From the cell containing the given text, extract its center point as (x, y) coordinate. 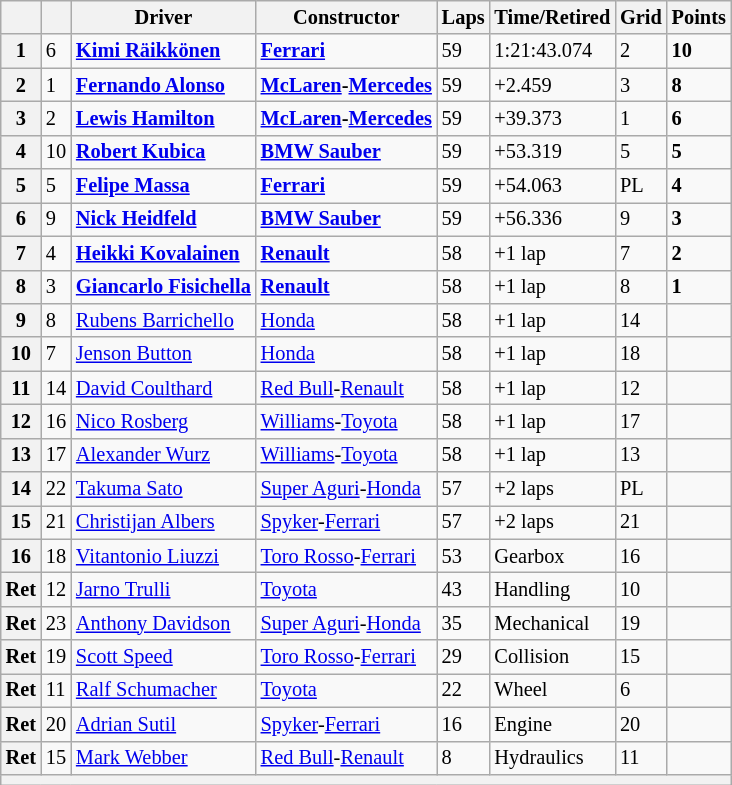
Constructor (346, 17)
+53.319 (552, 152)
+54.063 (552, 186)
Heikki Kovalainen (164, 253)
Gearbox (552, 556)
Wheel (552, 690)
35 (464, 623)
Mark Webber (164, 758)
Nico Rosberg (164, 421)
Driver (164, 17)
Grid (641, 17)
Vitantonio Liuzzi (164, 556)
Lewis Hamilton (164, 118)
Mechanical (552, 623)
43 (464, 589)
+39.373 (552, 118)
Collision (552, 657)
Time/Retired (552, 17)
David Coulthard (164, 388)
Robert Kubica (164, 152)
Christijan Albers (164, 522)
Takuma Sato (164, 489)
23 (56, 623)
Alexander Wurz (164, 455)
Points (699, 17)
Handling (552, 589)
Anthony Davidson (164, 623)
Jenson Button (164, 354)
Felipe Massa (164, 186)
+56.336 (552, 219)
Jarno Trulli (164, 589)
Giancarlo Fisichella (164, 287)
+2.459 (552, 85)
Engine (552, 724)
Hydraulics (552, 758)
Adrian Sutil (164, 724)
Nick Heidfeld (164, 219)
Fernando Alonso (164, 85)
Laps (464, 17)
29 (464, 657)
Rubens Barrichello (164, 320)
Scott Speed (164, 657)
Kimi Räikkönen (164, 51)
53 (464, 556)
Ralf Schumacher (164, 690)
1:21:43.074 (552, 51)
